Find where the given text appears and provide that cell's center as (x, y) coordinate. 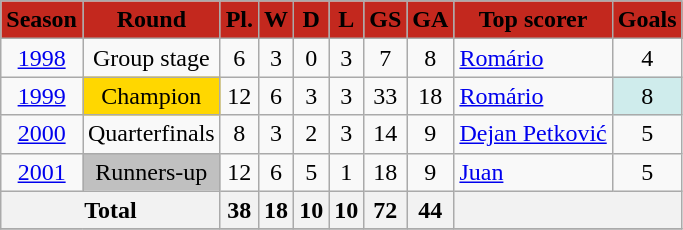
0 (312, 58)
L (346, 20)
14 (386, 134)
Season (42, 20)
1998 (42, 58)
GS (386, 20)
44 (430, 210)
Round (151, 20)
7 (386, 58)
2 (312, 134)
Group stage (151, 58)
38 (239, 210)
2000 (42, 134)
2001 (42, 172)
Champion (151, 96)
Juan (533, 172)
GA (430, 20)
D (312, 20)
Goals (647, 20)
Total (110, 210)
Dejan Petković (533, 134)
72 (386, 210)
33 (386, 96)
W (276, 20)
1999 (42, 96)
Pl. (239, 20)
1 (346, 172)
Runners-up (151, 172)
Quarterfinals (151, 134)
Top scorer (533, 20)
4 (647, 58)
